Capture the cell that displays the provided text and extract its (X, Y) central coordinate. 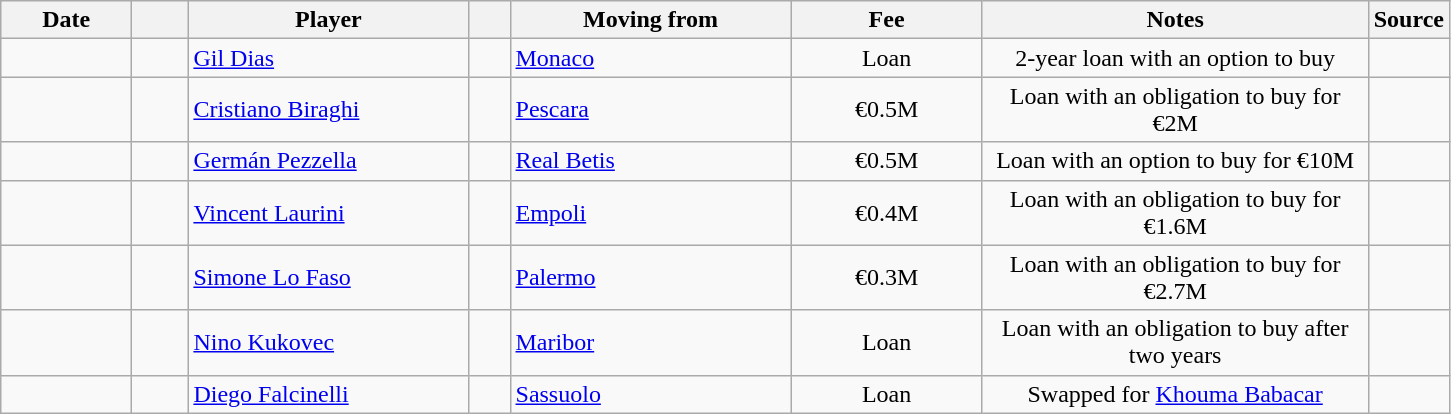
Fee (886, 20)
€0.3M (886, 278)
Germán Pezzella (328, 161)
Palermo (650, 278)
Loan with an obligation to buy for €2M (1175, 110)
Sassuolo (650, 394)
Swapped for Khouma Babacar (1175, 394)
Player (328, 20)
Gil Dias (328, 58)
Loan with an obligation to buy for €2.7M (1175, 278)
Empoli (650, 212)
Diego Falcinelli (328, 394)
Monaco (650, 58)
Source (1408, 20)
2-year loan with an option to buy (1175, 58)
Nino Kukovec (328, 342)
Loan with an obligation to buy after two years (1175, 342)
Moving from (650, 20)
Pescara (650, 110)
Loan with an obligation to buy for €1.6M (1175, 212)
€0.4M (886, 212)
Loan with an option to buy for €10M (1175, 161)
Date (66, 20)
Notes (1175, 20)
Cristiano Biraghi (328, 110)
Vincent Laurini (328, 212)
Simone Lo Faso (328, 278)
Real Betis (650, 161)
Maribor (650, 342)
